Detect which cell encompasses the target text, then output its (X, Y) center coordinate. 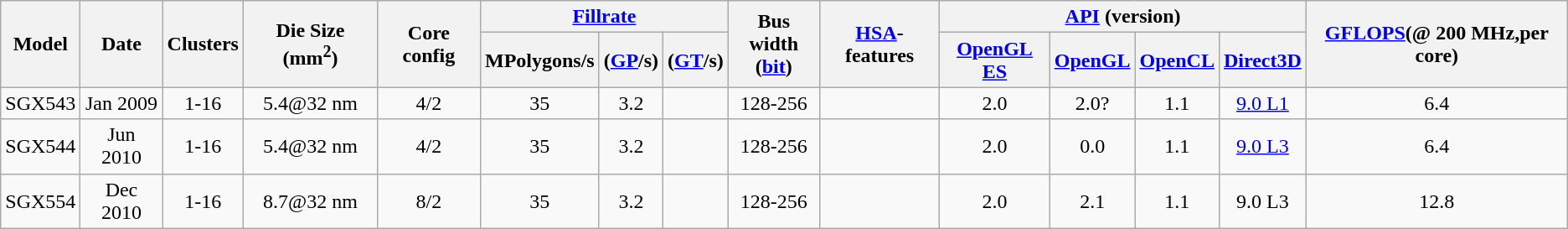
Jan 2009 (121, 103)
Dec 2010 (121, 201)
OpenGL ES (995, 60)
HSA-features (879, 44)
Clusters (203, 44)
Jun 2010 (121, 146)
API (version) (1123, 17)
Die Size (mm2) (310, 44)
9.0 L1 (1262, 103)
8.7@32 nm (310, 201)
Fillrate (604, 17)
Direct3D (1262, 60)
Model (40, 44)
SGX544 (40, 146)
2.0? (1092, 103)
2.1 (1092, 201)
0.0 (1092, 146)
Bus width(bit) (774, 44)
MPolygons/s (539, 60)
OpenCL (1177, 60)
GFLOPS(@ 200 MHz,per core) (1436, 44)
Core config (429, 44)
SGX543 (40, 103)
8/2 (429, 201)
12.8 (1436, 201)
SGX554 (40, 201)
OpenGL (1092, 60)
Date (121, 44)
(GP/s) (631, 60)
(GT/s) (696, 60)
